Scan for the cell matching the given text and deliver its (x, y) coordinate at center. 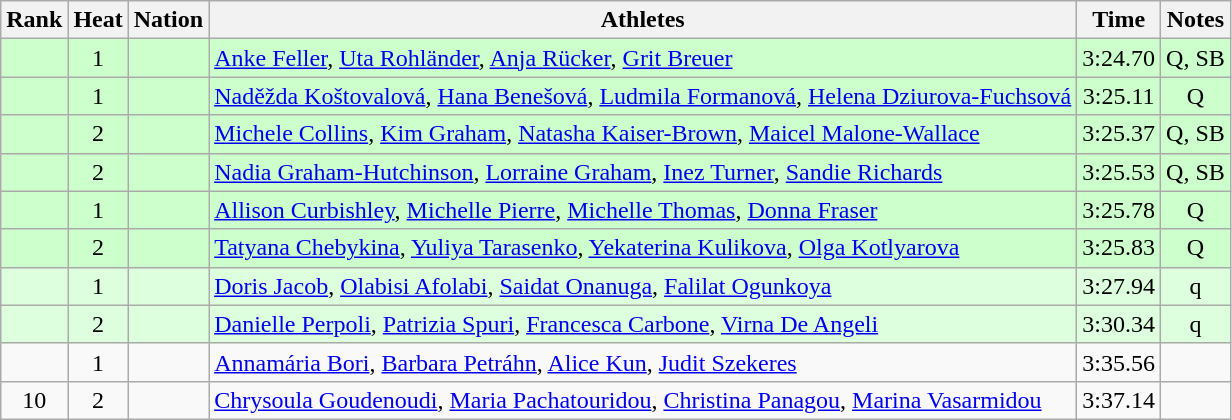
Michele Collins, Kim Graham, Natasha Kaiser-Brown, Maicel Malone-Wallace (643, 134)
Nation (168, 20)
Time (1119, 20)
Allison Curbishley, Michelle Pierre, Michelle Thomas, Donna Fraser (643, 210)
Chrysoula Goudenoudi, Maria Pachatouridou, Christina Panagou, Marina Vasarmidou (643, 400)
Naděžda Koštovalová, Hana Benešová, Ludmila Formanová, Helena Dziurova-Fuchsová (643, 96)
Doris Jacob, Olabisi Afolabi, Saidat Onanuga, Falilat Ogunkoya (643, 286)
Tatyana Chebykina, Yuliya Tarasenko, Yekaterina Kulikova, Olga Kotlyarova (643, 248)
3:24.70 (1119, 58)
3:25.53 (1119, 172)
3:35.56 (1119, 362)
Heat (98, 20)
3:25.11 (1119, 96)
3:25.78 (1119, 210)
3:25.83 (1119, 248)
Athletes (643, 20)
10 (34, 400)
3:27.94 (1119, 286)
Annamária Bori, Barbara Petráhn, Alice Kun, Judit Szekeres (643, 362)
3:30.34 (1119, 324)
3:37.14 (1119, 400)
Notes (1196, 20)
3:25.37 (1119, 134)
Nadia Graham-Hutchinson, Lorraine Graham, Inez Turner, Sandie Richards (643, 172)
Anke Feller, Uta Rohländer, Anja Rücker, Grit Breuer (643, 58)
Danielle Perpoli, Patrizia Spuri, Francesca Carbone, Virna De Angeli (643, 324)
Rank (34, 20)
